For the text-containing cell, return its midpoint in [X, Y] coordinate format. 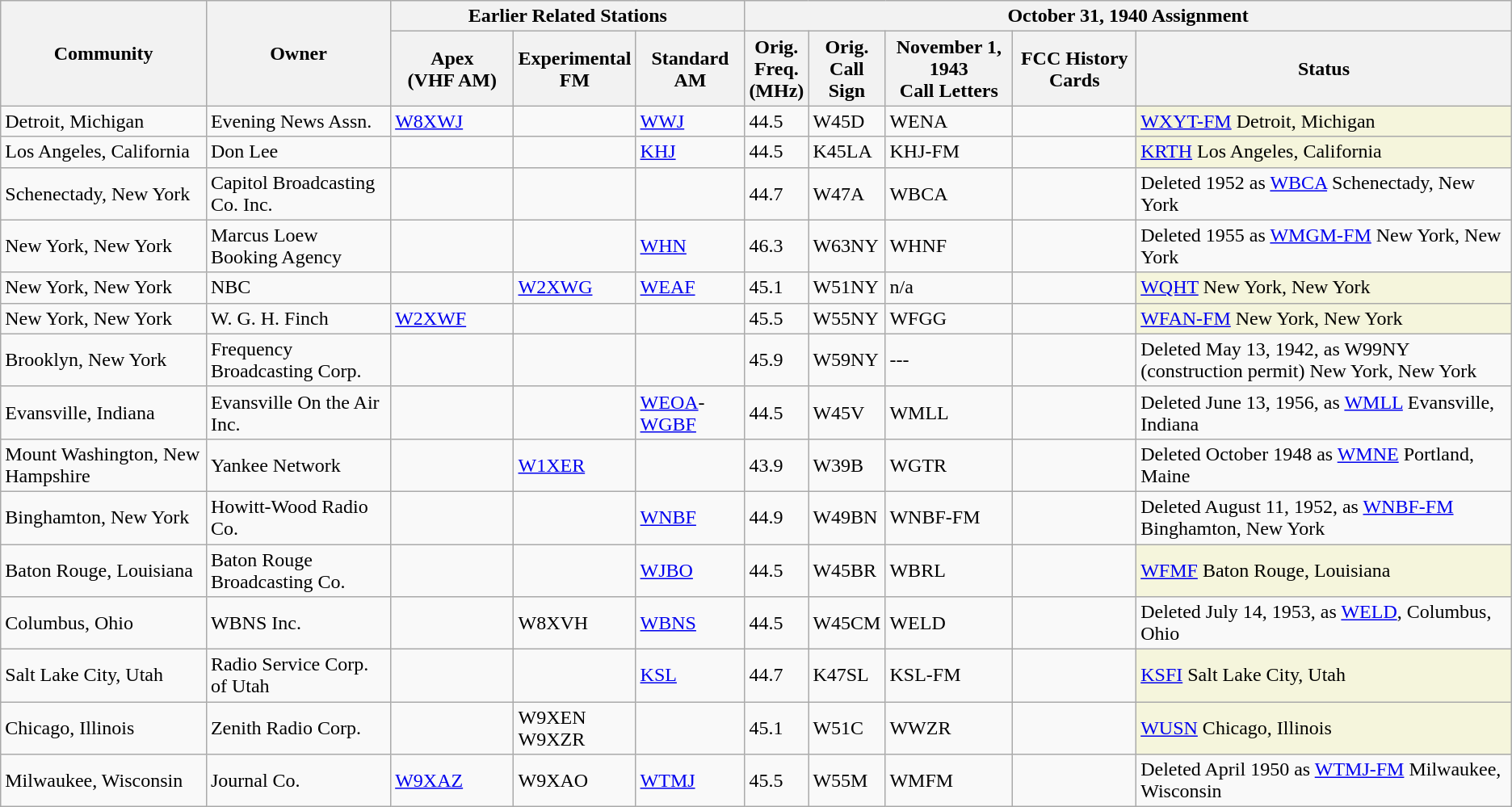
Binghamton, New York [103, 517]
Orig.CallSign [846, 69]
Deleted May 13, 1942, as W99NY (construction permit) New York, New York [1325, 360]
WQHT New York, New York [1325, 288]
W8XVH [575, 624]
W45CM [846, 624]
W51C [846, 729]
Radio Service Corp. of Utah [298, 675]
W45BR [846, 570]
WMLL [949, 412]
Columbus, Ohio [103, 624]
Salt Lake City, Utah [103, 675]
KHJ-FM [949, 152]
n/a [949, 288]
W2XWG [575, 288]
Howitt-Wood Radio Co. [298, 517]
Mount Washington, New Hampshire [103, 465]
Schenectady, New York [103, 194]
WWJ [690, 121]
Status [1325, 69]
44.9 [777, 517]
Journal Co. [298, 780]
WGTR [949, 465]
Evansville On the Air Inc. [298, 412]
Deleted October 1948 as WMNE Portland, Maine [1325, 465]
KSL-FM [949, 675]
W55NY [846, 318]
Deleted July 14, 1953, as WELD, Columbus, Ohio [1325, 624]
ExperimentalFM [575, 69]
WNBF [690, 517]
W45V [846, 412]
WFGG [949, 318]
Apex (VHF AM) [452, 69]
--- [949, 360]
FCC History Cards [1074, 69]
WTMJ [690, 780]
K47SL [846, 675]
W45D [846, 121]
Deleted April 1950 as WTMJ-FM Milwaukee, Wisconsin [1325, 780]
W9XAZ [452, 780]
WEAF [690, 288]
Earlier Related Stations [568, 16]
W9XENW9XZR [575, 729]
WHNF [949, 246]
October 31, 1940 Assignment [1128, 16]
W47A [846, 194]
Los Angeles, California [103, 152]
WEOA-WGBF [690, 412]
W39B [846, 465]
W63NY [846, 246]
Owner [298, 53]
WUSN Chicago, Illinois [1325, 729]
Chicago, Illinois [103, 729]
Evening News Assn. [298, 121]
WFAN-FM New York, New York [1325, 318]
StandardAM [690, 69]
WXYT-FM Detroit, Michigan [1325, 121]
Baton Rouge Broadcasting Co. [298, 570]
Detroit, Michigan [103, 121]
Frequency Broadcasting Corp. [298, 360]
WBCA [949, 194]
W49BN [846, 517]
KRTH Los Angeles, California [1325, 152]
KSFI Salt Lake City, Utah [1325, 675]
Capitol Broadcasting Co. Inc. [298, 194]
45.9 [777, 360]
43.9 [777, 465]
Deleted 1955 as WMGM-FM New York, New York [1325, 246]
Community [103, 53]
Baton Rouge, Louisiana [103, 570]
Brooklyn, New York [103, 360]
NBC [298, 288]
Marcus Loew Booking Agency [298, 246]
Evansville, Indiana [103, 412]
WENA [949, 121]
W59NY [846, 360]
Orig.Freq.(MHz) [777, 69]
W2XWF [452, 318]
W51NY [846, 288]
Deleted 1952 as WBCA Schenectady, New York [1325, 194]
46.3 [777, 246]
WFMF Baton Rouge, Louisiana [1325, 570]
WBNS [690, 624]
WELD [949, 624]
W. G. H. Finch [298, 318]
K45LA [846, 152]
WBNS Inc. [298, 624]
W8XWJ [452, 121]
W55M [846, 780]
WHN [690, 246]
W9XAO [575, 780]
WWZR [949, 729]
WNBF-FM [949, 517]
KHJ [690, 152]
WJBO [690, 570]
W1XER [575, 465]
Deleted August 11, 1952, as WNBF-FM Binghamton, New York [1325, 517]
WMFM [949, 780]
Milwaukee, Wisconsin [103, 780]
WBRL [949, 570]
Don Lee [298, 152]
Deleted June 13, 1956, as WMLL Evansville, Indiana [1325, 412]
Zenith Radio Corp. [298, 729]
November 1, 1943Call Letters [949, 69]
KSL [690, 675]
Yankee Network [298, 465]
